Determine the [x, y] coordinate at the center of the cell enclosing the given text.  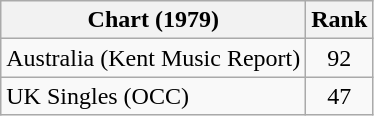
47 [340, 96]
UK Singles (OCC) [154, 96]
Australia (Kent Music Report) [154, 58]
Rank [340, 20]
Chart (1979) [154, 20]
92 [340, 58]
